Return the (X, Y) coordinate for the center point of the cell that contains the specified text.  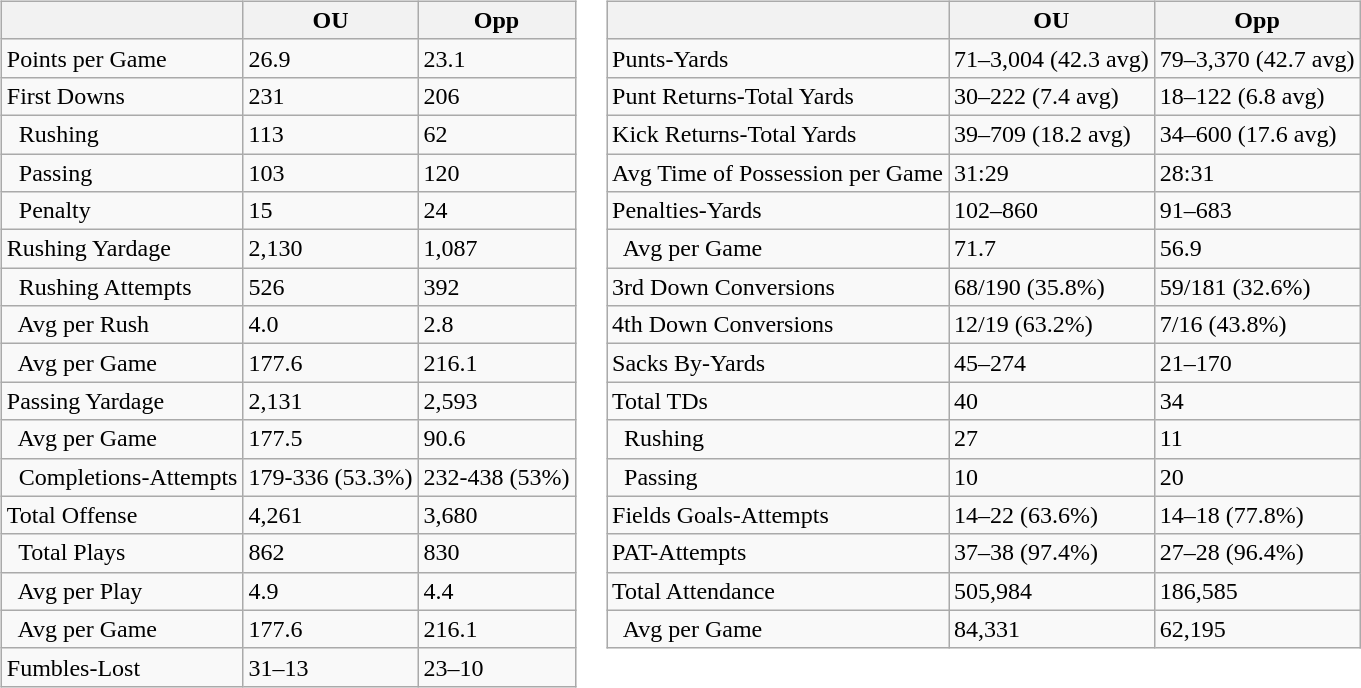
2,130 (330, 249)
4,261 (330, 515)
4th Down Conversions (778, 325)
231 (330, 96)
830 (496, 553)
392 (496, 287)
113 (330, 134)
Total Plays (122, 553)
34–600 (17.6 avg) (1257, 134)
39–709 (18.2 avg) (1051, 134)
62 (496, 134)
232-438 (53%) (496, 477)
103 (330, 173)
505,984 (1051, 591)
15 (330, 211)
Passing Yardage (122, 401)
Rushing Yardage (122, 249)
Fumbles-Lost (122, 667)
71.7 (1051, 249)
14–18 (77.8%) (1257, 515)
Completions-Attempts (122, 477)
84,331 (1051, 629)
37–38 (97.4%) (1051, 553)
Punt Returns-Total Yards (778, 96)
4.0 (330, 325)
Total Attendance (778, 591)
56.9 (1257, 249)
28:31 (1257, 173)
18–122 (6.8 avg) (1257, 96)
177.5 (330, 439)
10 (1051, 477)
Avg per Play (122, 591)
Avg Time of Possession per Game (778, 173)
30–222 (7.4 avg) (1051, 96)
7/16 (43.8%) (1257, 325)
102–860 (1051, 211)
24 (496, 211)
Fields Goals-Attempts (778, 515)
Points per Game (122, 58)
12/19 (63.2%) (1051, 325)
3rd Down Conversions (778, 287)
1,087 (496, 249)
23.1 (496, 58)
45–274 (1051, 363)
First Downs (122, 96)
Punts-Yards (778, 58)
26.9 (330, 58)
526 (330, 287)
Total Offense (122, 515)
Avg per Rush (122, 325)
40 (1051, 401)
27 (1051, 439)
23–10 (496, 667)
Sacks By-Yards (778, 363)
68/190 (35.8%) (1051, 287)
20 (1257, 477)
Rushing Attempts (122, 287)
2,131 (330, 401)
91–683 (1257, 211)
PAT-Attempts (778, 553)
2,593 (496, 401)
206 (496, 96)
862 (330, 553)
14–22 (63.6%) (1051, 515)
Penalties-Yards (778, 211)
62,195 (1257, 629)
27–28 (96.4%) (1257, 553)
79–3,370 (42.7 avg) (1257, 58)
2.8 (496, 325)
120 (496, 173)
Penalty (122, 211)
Kick Returns-Total Yards (778, 134)
21–170 (1257, 363)
31–13 (330, 667)
31:29 (1051, 173)
90.6 (496, 439)
4.4 (496, 591)
186,585 (1257, 591)
179-336 (53.3%) (330, 477)
11 (1257, 439)
3,680 (496, 515)
Total TDs (778, 401)
4.9 (330, 591)
59/181 (32.6%) (1257, 287)
34 (1257, 401)
71–3,004 (42.3 avg) (1051, 58)
